For the text-containing cell, return its midpoint in [x, y] coordinate format. 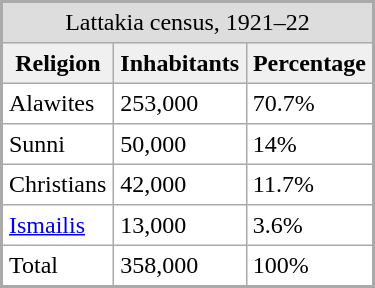
Alawites [58, 103]
Religion [58, 63]
Inhabitants [180, 63]
Sunni [58, 144]
Percentage [310, 63]
70.7% [310, 103]
100% [310, 266]
253,000 [180, 103]
50,000 [180, 144]
42,000 [180, 184]
11.7% [310, 184]
13,000 [180, 225]
358,000 [180, 266]
Christians [58, 184]
3.6% [310, 225]
Ismailis [58, 225]
Total [58, 266]
14% [310, 144]
Lattakia census, 1921–22 [188, 22]
